Determine the (X, Y) coordinate at the center of the cell enclosing the given text.  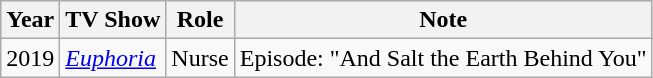
Nurse (200, 58)
Euphoria (113, 58)
TV Show (113, 20)
Role (200, 20)
Note (443, 20)
2019 (30, 58)
Year (30, 20)
Episode: "And Salt the Earth Behind You" (443, 58)
